Determine the (x, y) coordinate at the center of the cell enclosing the given text.  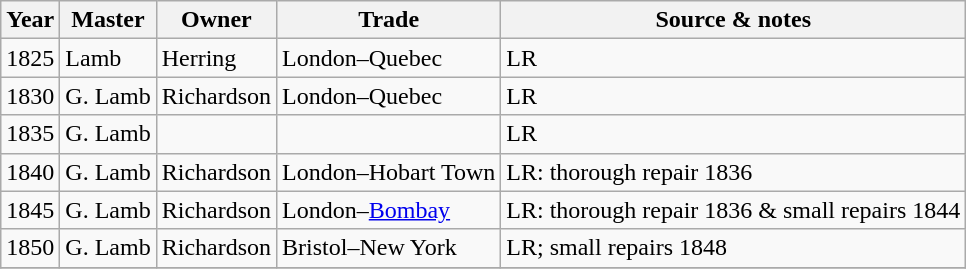
London–Hobart Town (389, 172)
Master (108, 20)
LR: thorough repair 1836 (734, 172)
1850 (30, 248)
London–Bombay (389, 210)
Bristol–New York (389, 248)
1835 (30, 134)
Trade (389, 20)
1840 (30, 172)
LR: thorough repair 1836 & small repairs 1844 (734, 210)
Herring (216, 58)
1845 (30, 210)
Source & notes (734, 20)
1830 (30, 96)
Lamb (108, 58)
1825 (30, 58)
Year (30, 20)
LR; small repairs 1848 (734, 248)
Owner (216, 20)
